For the text-containing cell, return its midpoint in (x, y) coordinate format. 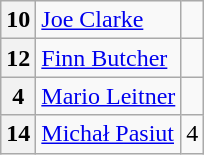
Mario Leitner (108, 96)
12 (18, 58)
Michał Pasiut (108, 134)
10 (18, 20)
Finn Butcher (108, 58)
Joe Clarke (108, 20)
14 (18, 134)
